Output the (X, Y) coordinate of the center of the cell containing the given text.  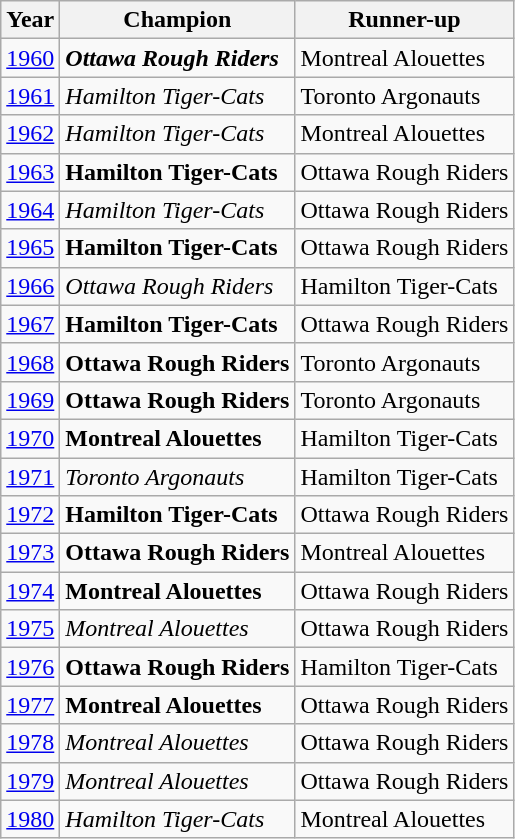
1965 (30, 248)
1971 (30, 477)
1963 (30, 172)
1979 (30, 781)
1978 (30, 743)
1967 (30, 324)
1962 (30, 134)
Champion (178, 20)
1961 (30, 96)
1964 (30, 210)
1960 (30, 58)
Year (30, 20)
1966 (30, 286)
1972 (30, 515)
1975 (30, 629)
1969 (30, 400)
1973 (30, 553)
1976 (30, 667)
1977 (30, 705)
1970 (30, 438)
1968 (30, 362)
Runner-up (404, 20)
1980 (30, 819)
1974 (30, 591)
